Locate the cell with the specified text and output its [x, y] center coordinate. 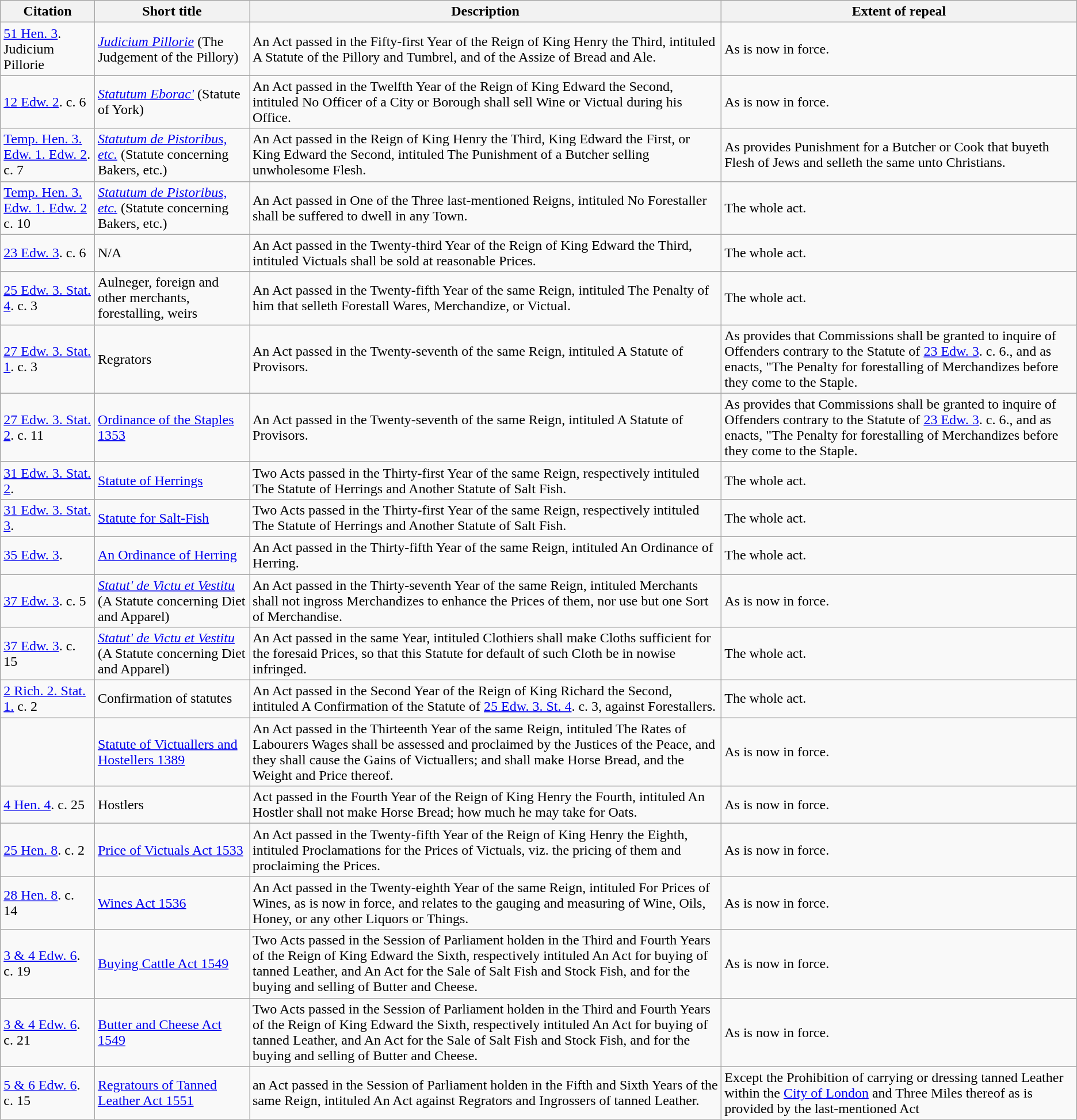
25 Hen. 8. c. 2 [48, 850]
Act passed in the Fourth Year of the Reign of King Henry the Fourth, intituled An Hostler shall not make Horse Bread; how much he may take for Oats. [486, 805]
An Act passed in One of the Three last-mentioned Reigns, intituled No Forestaller shall be suffered to dwell in any Town. [486, 208]
Statute of Herrings [171, 480]
31 Edw. 3. Stat. 2. [48, 480]
12 Edw. 2. c. 6 [48, 102]
Description [486, 12]
Wines Act 1536 [171, 903]
3 & 4 Edw. 6. c. 19 [48, 963]
An Act passed in the Twenty-third Year of the Reign of King Edward the Third, intituled Victuals shall be sold at reasonable Prices. [486, 253]
Temp. Hen. 3. Edw. 1. Edw. 2 c. 10 [48, 208]
An Act passed in the Twenty-fifth Year of the same Reign, intituled The Penalty of him that selleth Forestall Wares, Merchandize, or Victual. [486, 298]
As provides Punishment for a Butcher or Cook that buyeth Flesh of Jews and selleth the same unto Christians. [899, 155]
Regratours of Tanned Leather Act 1551 [171, 1093]
31 Edw. 3. Stat. 3. [48, 518]
2 Rich. 2. Stat. 1. c. 2 [48, 699]
Confirmation of statutes [171, 699]
27 Edw. 3. Stat. 1. c. 3 [48, 359]
37 Edw. 3. c. 15 [48, 654]
Short title [171, 12]
5 & 6 Edw. 6. c. 15 [48, 1093]
51 Hen. 3. Judicium Pillorie [48, 49]
An Ordinance of Herring [171, 555]
Regrators [171, 359]
N/A [171, 253]
Extent of repeal [899, 12]
27 Edw. 3. Stat. 2. c. 11 [48, 427]
An Act passed in the Thirty-fifth Year of the same Reign, intituled An Ordinance of Herring. [486, 555]
Citation [48, 12]
Statute for Salt-Fish [171, 518]
35 Edw. 3. [48, 555]
Price of Victuals Act 1533 [171, 850]
37 Edw. 3. c. 5 [48, 601]
3 & 4 Edw. 6. c. 21 [48, 1033]
Buying Cattle Act 1549 [171, 963]
Butter and Cheese Act 1549 [171, 1033]
28 Hen. 8. c. 14 [48, 903]
Hostlers [171, 805]
Aulneger, foreign and other merchants, forestalling, weirs [171, 298]
4 Hen. 4. c. 25 [48, 805]
23 Edw. 3. c. 6 [48, 253]
Ordinance of the Staples 1353 [171, 427]
Temp. Hen. 3. Edw. 1. Edw. 2. c. 7 [48, 155]
Judicium Pillorie (The Judgement of the Pillory) [171, 49]
Statute of Victuallers and Hostellers 1389 [171, 752]
Statutum Eborac' (Statute of York) [171, 102]
25 Edw. 3. Stat. 4. c. 3 [48, 298]
